Detect which cell encompasses the target text, then output its (x, y) center coordinate. 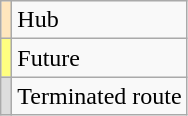
Terminated route (100, 96)
Hub (100, 20)
Future (100, 58)
